Capture the cell that displays the provided text and extract its (X, Y) central coordinate. 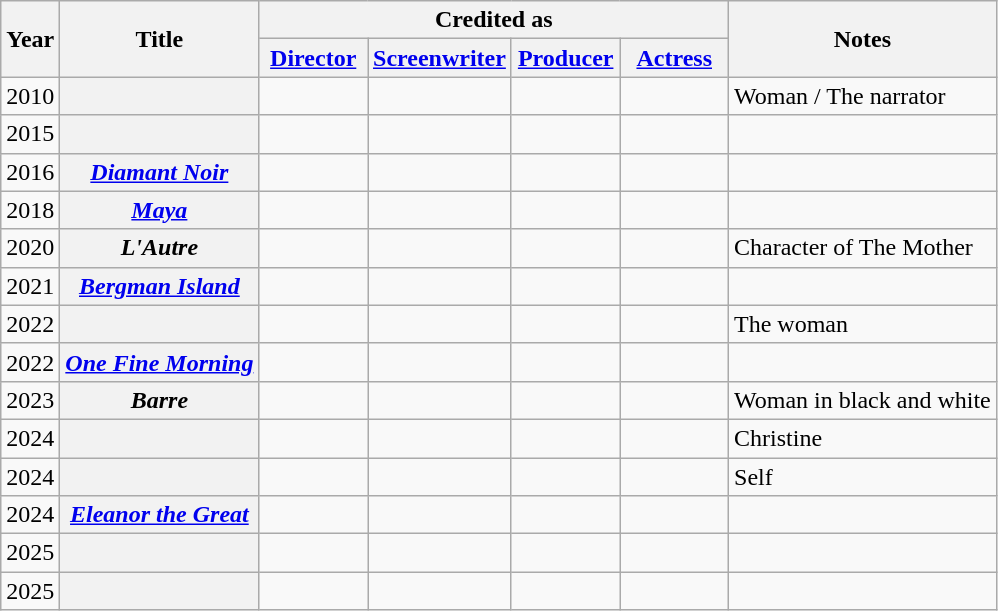
Actress (674, 58)
Woman / The narrator (863, 96)
Producer (566, 58)
2020 (30, 248)
Self (863, 477)
Barre (160, 400)
Woman in black and white (863, 400)
Eleanor the Great (160, 515)
Notes (863, 39)
Bergman Island (160, 286)
2010 (30, 96)
Year (30, 39)
2021 (30, 286)
Credited as (494, 20)
2016 (30, 172)
Christine (863, 438)
Screenwriter (440, 58)
Maya (160, 210)
The woman (863, 324)
L'Autre (160, 248)
Title (160, 39)
Director (314, 58)
2015 (30, 134)
2018 (30, 210)
Diamant Noir (160, 172)
Character of The Mother (863, 248)
2023 (30, 400)
One Fine Morning (160, 362)
